Determine the (x, y) coordinate at the center of the cell enclosing the given text.  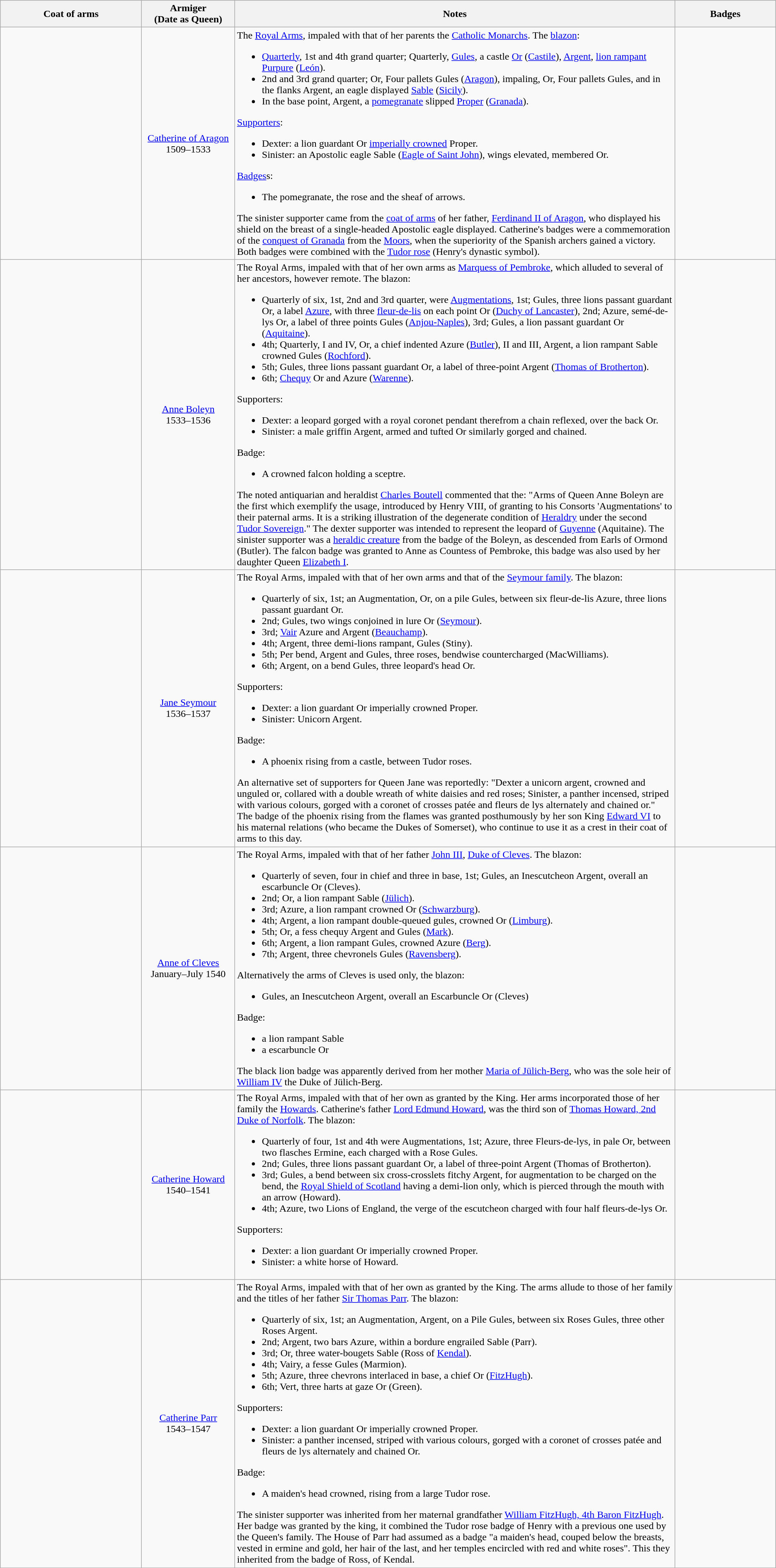
Anne Boleyn1533–1536 (188, 414)
Badges (725, 14)
Armiger(Date as Queen) (188, 14)
Coat of arms (71, 14)
Catherine Parr1543–1547 (188, 1424)
Anne of ClevesJanuary–July 1540 (188, 968)
Catherine Howard1540–1541 (188, 1185)
Jane Seymour1536–1537 (188, 708)
Catherine of Aragon1509–1533 (188, 143)
Notes (455, 14)
